Search for the cell housing the specified text and yield its (X, Y) center coordinate. 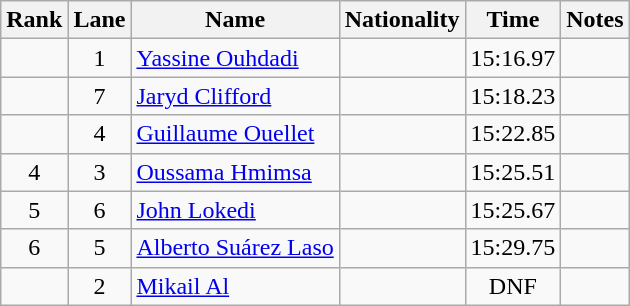
15:25.67 (513, 210)
John Lokedi (235, 210)
Alberto Suárez Laso (235, 248)
15:16.97 (513, 58)
Mikail Al (235, 286)
Name (235, 20)
DNF (513, 286)
2 (100, 286)
Notes (595, 20)
Yassine Ouhdadi (235, 58)
Nationality (402, 20)
Time (513, 20)
Rank (34, 20)
7 (100, 96)
15:22.85 (513, 134)
15:29.75 (513, 248)
3 (100, 172)
15:18.23 (513, 96)
Jaryd Clifford (235, 96)
1 (100, 58)
Guillaume Ouellet (235, 134)
Oussama Hmimsa (235, 172)
15:25.51 (513, 172)
Lane (100, 20)
